From the cell containing the given text, extract its center point as (x, y) coordinate. 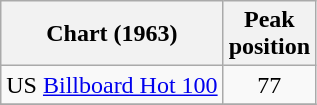
Peakposition (269, 34)
Chart (1963) (112, 34)
77 (269, 85)
US Billboard Hot 100 (112, 85)
